Provide the [X, Y] coordinate of the cell's center where the given text is located.  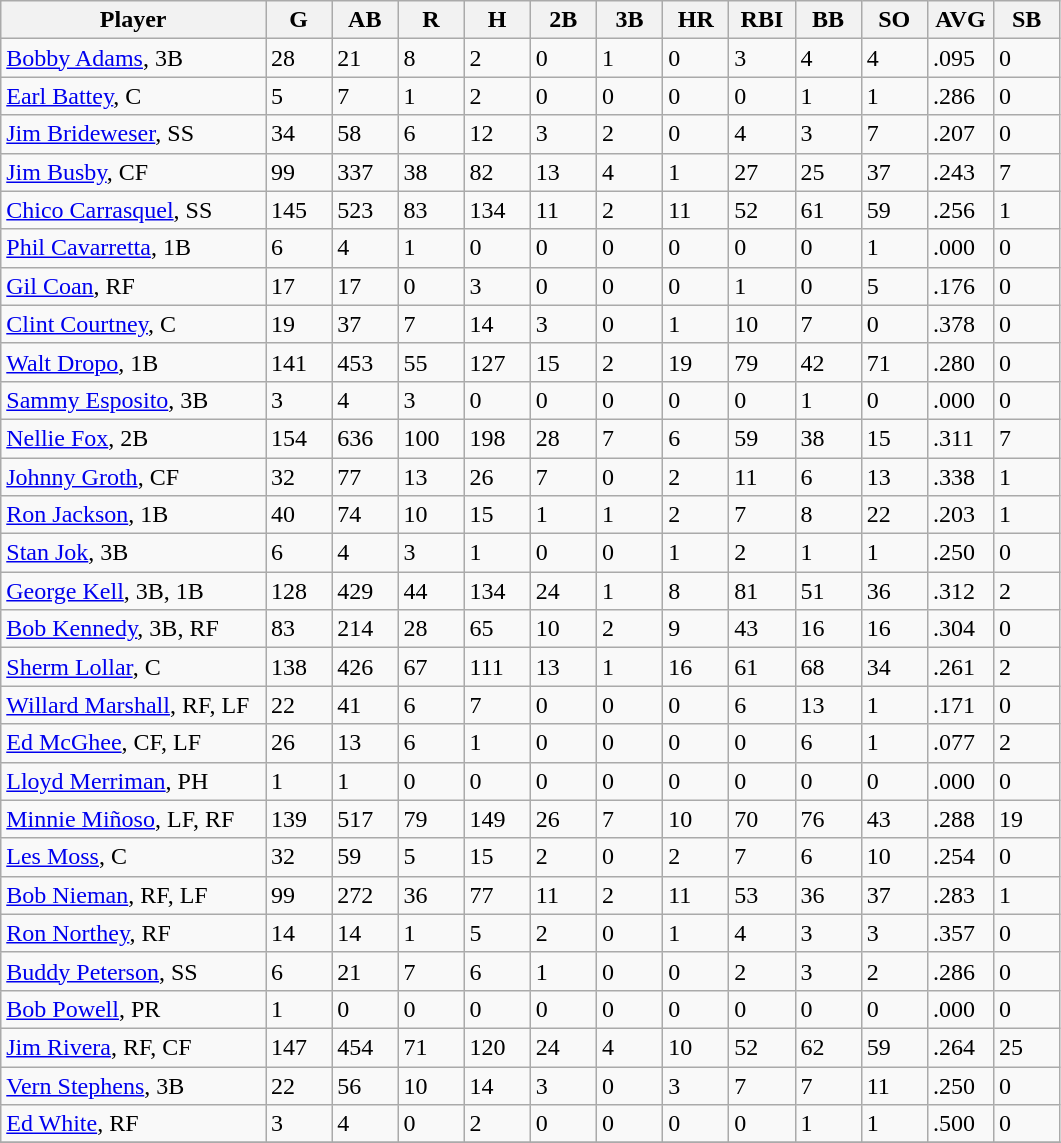
Walt Dropo, 1B [134, 362]
Johnny Groth, CF [134, 477]
337 [365, 172]
Bob Powell, PR [134, 1009]
George Kell, 3B, 1B [134, 591]
53 [762, 895]
62 [828, 1047]
272 [365, 895]
.338 [960, 477]
27 [762, 172]
74 [365, 515]
214 [365, 629]
454 [365, 1047]
Ron Jackson, 1B [134, 515]
.203 [960, 515]
Player [134, 20]
SB [1027, 20]
.171 [960, 705]
Chico Carrasquel, SS [134, 210]
H [497, 20]
Bob Kennedy, 3B, RF [134, 629]
.207 [960, 134]
56 [365, 1085]
Vern Stephens, 3B [134, 1085]
154 [299, 438]
9 [696, 629]
SO [894, 20]
Clint Courtney, C [134, 324]
.378 [960, 324]
Gil Coan, RF [134, 286]
76 [828, 819]
Jim Brideweser, SS [134, 134]
Sammy Esposito, 3B [134, 400]
.256 [960, 210]
100 [431, 438]
65 [497, 629]
120 [497, 1047]
147 [299, 1047]
.288 [960, 819]
Les Moss, C [134, 857]
128 [299, 591]
Sherm Lollar, C [134, 667]
58 [365, 134]
BB [828, 20]
Bob Nieman, RF, LF [134, 895]
67 [431, 667]
453 [365, 362]
AB [365, 20]
Nellie Fox, 2B [134, 438]
149 [497, 819]
42 [828, 362]
Bobby Adams, 3B [134, 58]
198 [497, 438]
.357 [960, 933]
517 [365, 819]
.077 [960, 743]
426 [365, 667]
Jim Rivera, RF, CF [134, 1047]
Lloyd Merriman, PH [134, 781]
.311 [960, 438]
Willard Marshall, RF, LF [134, 705]
.254 [960, 857]
.095 [960, 58]
.243 [960, 172]
R [431, 20]
RBI [762, 20]
70 [762, 819]
44 [431, 591]
141 [299, 362]
.261 [960, 667]
139 [299, 819]
3B [629, 20]
523 [365, 210]
.500 [960, 1124]
.176 [960, 286]
HR [696, 20]
AVG [960, 20]
.304 [960, 629]
138 [299, 667]
Minnie Miñoso, LF, RF [134, 819]
55 [431, 362]
Earl Battey, C [134, 96]
2B [563, 20]
111 [497, 667]
81 [762, 591]
Ron Northey, RF [134, 933]
.283 [960, 895]
127 [497, 362]
51 [828, 591]
.264 [960, 1047]
Buddy Peterson, SS [134, 971]
429 [365, 591]
Jim Busby, CF [134, 172]
68 [828, 667]
Stan Jok, 3B [134, 553]
41 [365, 705]
Ed McGhee, CF, LF [134, 743]
40 [299, 515]
G [299, 20]
636 [365, 438]
.312 [960, 591]
82 [497, 172]
.280 [960, 362]
12 [497, 134]
Phil Cavarretta, 1B [134, 248]
145 [299, 210]
Ed White, RF [134, 1124]
